Detect which cell encompasses the target text, then output its (x, y) center coordinate. 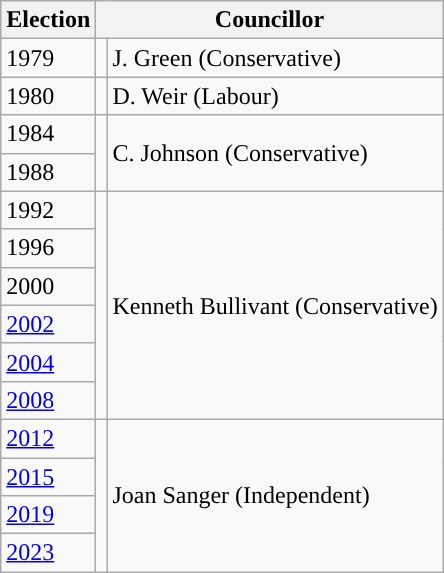
1996 (48, 248)
1980 (48, 96)
2002 (48, 324)
2015 (48, 477)
Kenneth Bullivant (Conservative) (275, 305)
1992 (48, 210)
Joan Sanger (Independent) (275, 495)
2023 (48, 553)
2000 (48, 286)
2019 (48, 515)
Election (48, 20)
1988 (48, 172)
D. Weir (Labour) (275, 96)
1984 (48, 134)
J. Green (Conservative) (275, 58)
2008 (48, 400)
C. Johnson (Conservative) (275, 153)
Councillor (270, 20)
2012 (48, 438)
1979 (48, 58)
2004 (48, 362)
